Identify which cell holds the provided text, then report its [X, Y] central coordinate. 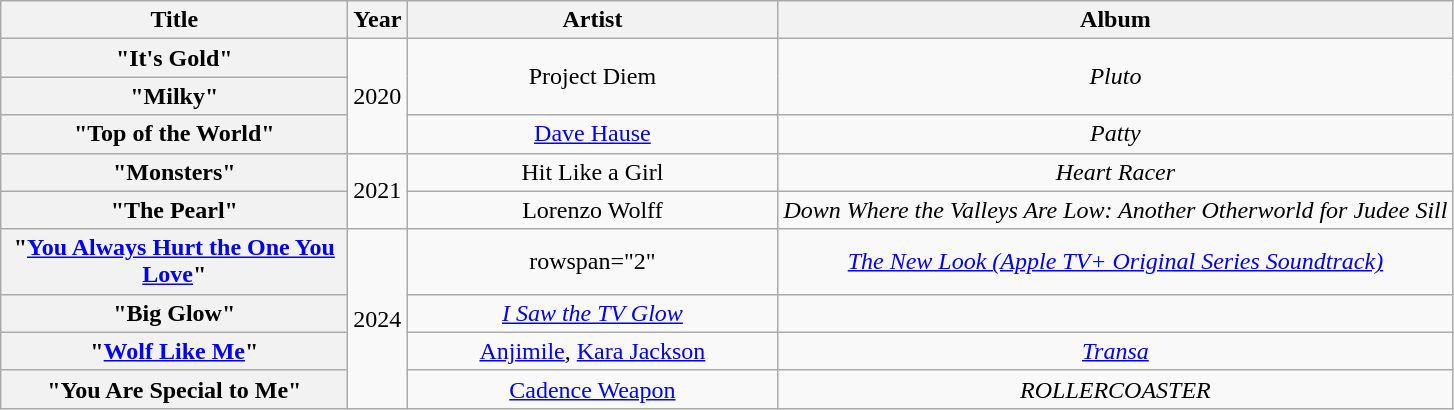
Year [378, 20]
Project Diem [592, 77]
"You Always Hurt the One You Love" [174, 262]
"Milky" [174, 96]
Album [1116, 20]
Lorenzo Wolff [592, 210]
"Top of the World" [174, 134]
Artist [592, 20]
Transa [1116, 351]
"Monsters" [174, 172]
"It's Gold" [174, 58]
Cadence Weapon [592, 389]
The New Look (Apple TV+ Original Series Soundtrack) [1116, 262]
Hit Like a Girl [592, 172]
2021 [378, 191]
Anjimile, Kara Jackson [592, 351]
2020 [378, 96]
2024 [378, 318]
Down Where the Valleys Are Low: Another Otherworld for Judee Sill [1116, 210]
Pluto [1116, 77]
Dave Hause [592, 134]
"Big Glow" [174, 313]
rowspan="2" [592, 262]
"The Pearl" [174, 210]
Title [174, 20]
ROLLERCOASTER [1116, 389]
"Wolf Like Me" [174, 351]
Patty [1116, 134]
Heart Racer [1116, 172]
I Saw the TV Glow [592, 313]
"You Are Special to Me" [174, 389]
